From the cell containing the given text, extract its center point as [X, Y] coordinate. 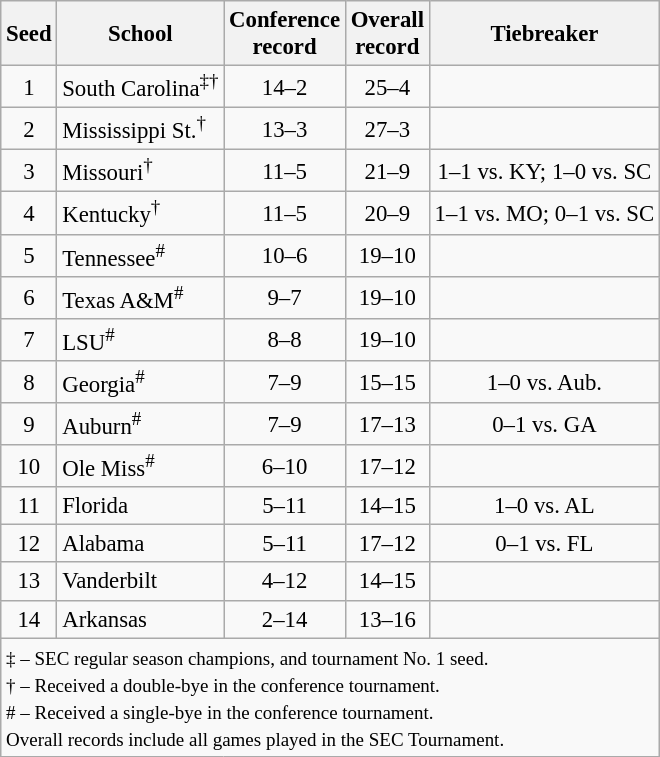
Georgia# [140, 382]
14 [29, 619]
9 [29, 424]
2–14 [285, 619]
Texas A&M# [140, 297]
13–3 [285, 129]
17–13 [387, 424]
21–9 [387, 171]
11 [29, 506]
South Carolina‡† [140, 87]
1–1 vs. KY; 1–0 vs. SC [544, 171]
5 [29, 255]
13–16 [387, 619]
12 [29, 544]
7 [29, 340]
2 [29, 129]
15–15 [387, 382]
Overallrecord [387, 34]
25–4 [387, 87]
9–7 [285, 297]
Arkansas [140, 619]
6 [29, 297]
Kentucky† [140, 213]
Tiebreaker [544, 34]
0–1 vs. FL [544, 544]
Missouri† [140, 171]
Auburn# [140, 424]
1–0 vs. AL [544, 506]
8–8 [285, 340]
3 [29, 171]
13 [29, 582]
Vanderbilt [140, 582]
Florida [140, 506]
Mississippi St.† [140, 129]
Seed [29, 34]
8 [29, 382]
6–10 [285, 466]
Alabama [140, 544]
1–0 vs. Aub. [544, 382]
20–9 [387, 213]
1–1 vs. MO; 0–1 vs. SC [544, 213]
School [140, 34]
4 [29, 213]
0–1 vs. GA [544, 424]
Conferencerecord [285, 34]
Ole Miss# [140, 466]
4–12 [285, 582]
Tennessee# [140, 255]
1 [29, 87]
14–2 [285, 87]
10–6 [285, 255]
10 [29, 466]
27–3 [387, 129]
LSU# [140, 340]
